Locate the cell with the specified text and output its [x, y] center coordinate. 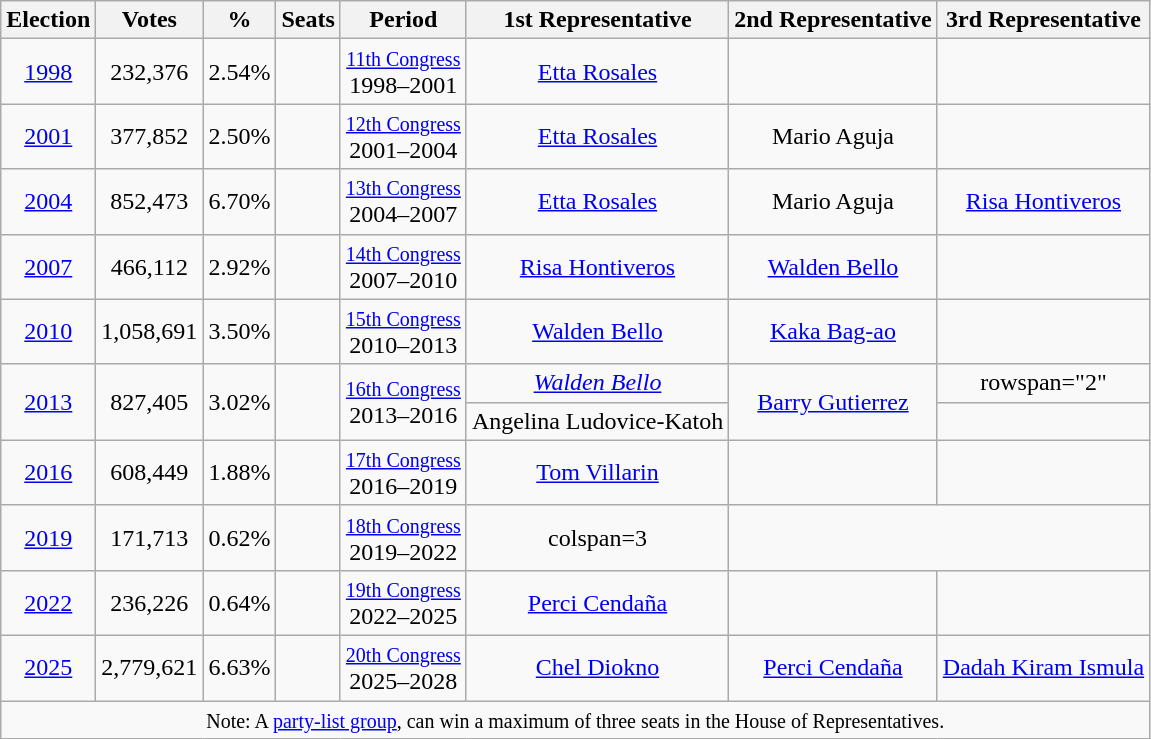
Period [403, 20]
1.88% [240, 472]
13th Congress2004–2007 [403, 202]
0.64% [240, 602]
852,473 [150, 202]
Note: A party-list group, can win a maximum of three seats in the House of Representatives. [576, 719]
14th Congress2007–2010 [403, 266]
6.70% [240, 202]
466,112 [150, 266]
2013 [48, 402]
2004 [48, 202]
Barry Gutierrez [834, 402]
232,376 [150, 72]
2.50% [240, 136]
2.92% [240, 266]
0.62% [240, 538]
11th Congress1998–2001 [403, 72]
171,713 [150, 538]
6.63% [240, 668]
rowspan="2" [1043, 383]
% [240, 20]
377,852 [150, 136]
12th Congress2001–2004 [403, 136]
2007 [48, 266]
Election [48, 20]
608,449 [150, 472]
3.02% [240, 402]
1st Representative [597, 20]
19th Congress2022–2025 [403, 602]
15th Congress2010–2013 [403, 332]
2,779,621 [150, 668]
236,226 [150, 602]
colspan=3 [597, 538]
20th Congress2025–2028 [403, 668]
2nd Representative [834, 20]
Dadah Kiram Ismula [1043, 668]
2022 [48, 602]
16th Congress2013–2016 [403, 402]
2016 [48, 472]
2019 [48, 538]
2001 [48, 136]
Angelina Ludovice-Katoh [597, 421]
Votes [150, 20]
Kaka Bag-ao [834, 332]
2.54% [240, 72]
1,058,691 [150, 332]
Chel Diokno [597, 668]
18th Congress2019–2022 [403, 538]
2025 [48, 668]
Seats [308, 20]
2010 [48, 332]
Tom Villarin [597, 472]
3rd Representative [1043, 20]
3.50% [240, 332]
827,405 [150, 402]
17th Congress2016–2019 [403, 472]
1998 [48, 72]
